Return [X, Y] of the center of cell containing provided text 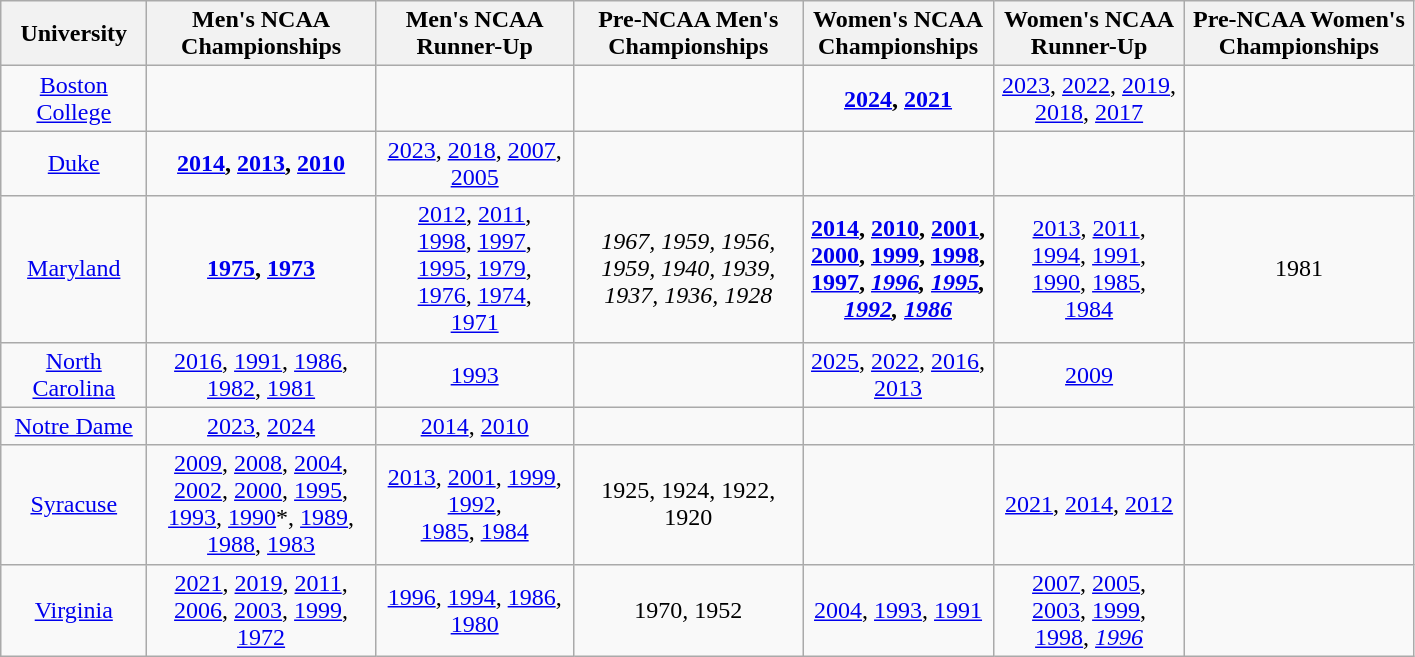
2021, 2019, 2011,2006, 2003, 1999,1972 [262, 610]
1925, 1924, 1922,1920 [688, 504]
2021, 2014, 2012 [1090, 504]
Women's NCAARunner-Up [1090, 34]
2013, 2001, 1999, 1992,1985, 1984 [474, 504]
2014, 2013, 2010 [262, 164]
1996, 1994, 1986, 1980 [474, 610]
Women's NCAAChampionships [898, 34]
Notre Dame [74, 426]
Boston College [74, 98]
North Carolina [74, 374]
2009 [1090, 374]
1967, 1959, 1956,1959, 1940, 1939,1937, 1936, 1928 [688, 269]
Men's NCAAChampionships [262, 34]
Pre-NCAA Men's Championships [688, 34]
2023, 2018, 2007, 2005 [474, 164]
2024, 2021 [898, 98]
Men's NCAARunner-Up [474, 34]
2016, 1991, 1986,1982, 1981 [262, 374]
2004, 1993, 1991 [898, 610]
2009, 2008, 2004,2002, 2000, 1995,1993, 1990*, 1989,1988, 1983 [262, 504]
2007, 2005,2003, 1999,1998, 1996 [1090, 610]
2025, 2022, 2016, 2013 [898, 374]
1981 [1300, 269]
Maryland [74, 269]
2013, 2011,1994, 1991,1990, 1985,1984 [1090, 269]
1993 [474, 374]
Virginia [74, 610]
University [74, 34]
Duke [74, 164]
Syracuse [74, 504]
2023, 2024 [262, 426]
2014, 2010, 2001,2000, 1999, 1998,1997, 1996, 1995,1992, 1986 [898, 269]
1970, 1952 [688, 610]
1975, 1973 [262, 269]
2014, 2010 [474, 426]
2023, 2022, 2019, 2018, 2017 [1090, 98]
2012, 2011,1998, 1997,1995, 1979,1976, 1974,1971 [474, 269]
Pre-NCAA Women's Championships [1300, 34]
